Capture the cell that displays the provided text and extract its [x, y] central coordinate. 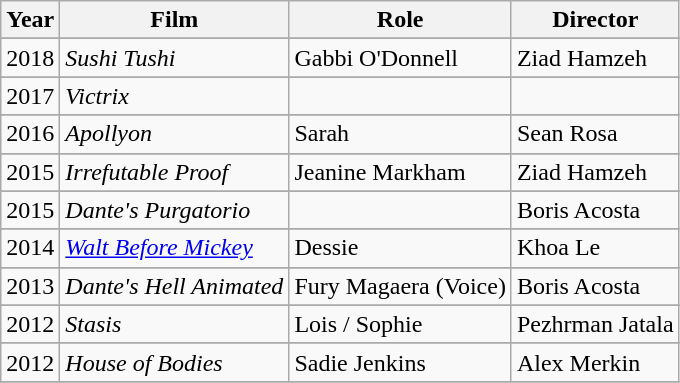
Role [400, 20]
Lois / Sophie [400, 324]
2016 [30, 134]
House of Bodies [174, 362]
Fury Magaera (Voice) [400, 286]
Alex Merkin [595, 362]
Jeanine Markham [400, 172]
Dante's Purgatorio [174, 210]
Sadie Jenkins [400, 362]
Dante's Hell Animated [174, 286]
2017 [30, 96]
Stasis [174, 324]
Walt Before Mickey [174, 248]
Pezhrman Jatala [595, 324]
Sushi Tushi [174, 58]
2018 [30, 58]
Dessie [400, 248]
Khoa Le [595, 248]
Sarah [400, 134]
2014 [30, 248]
Year [30, 20]
Sean Rosa [595, 134]
Gabbi O'Donnell [400, 58]
Film [174, 20]
Apollyon [174, 134]
2013 [30, 286]
Victrix [174, 96]
Irrefutable Proof [174, 172]
Director [595, 20]
